Search for the cell housing the specified text and yield its (X, Y) center coordinate. 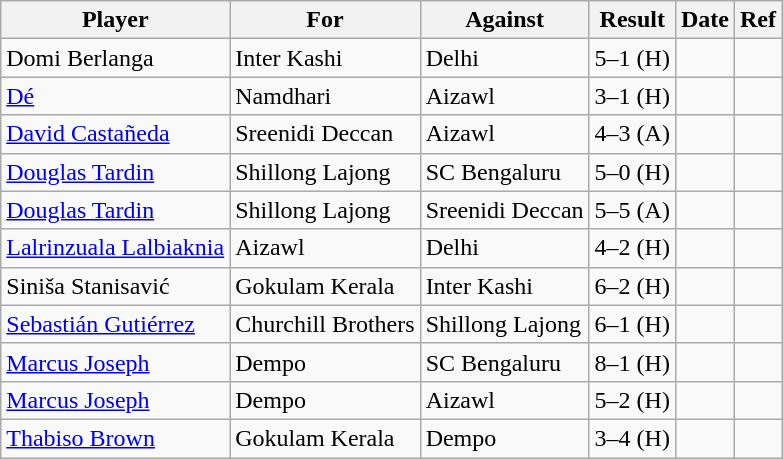
6–1 (H) (632, 324)
4–3 (A) (632, 134)
Namdhari (325, 96)
Player (116, 20)
5–5 (A) (632, 210)
Siniša Stanisavić (116, 286)
Churchill Brothers (325, 324)
5–0 (H) (632, 172)
8–1 (H) (632, 362)
4–2 (H) (632, 248)
5–1 (H) (632, 58)
Date (704, 20)
3–4 (H) (632, 438)
Lalrinzuala Lalbiaknia (116, 248)
Thabiso Brown (116, 438)
David Castañeda (116, 134)
Domi Berlanga (116, 58)
Dé (116, 96)
6–2 (H) (632, 286)
Ref (758, 20)
Result (632, 20)
Sebastián Gutiérrez (116, 324)
For (325, 20)
5–2 (H) (632, 400)
Against (504, 20)
3–1 (H) (632, 96)
